Return (X, Y) of the center of cell containing provided text 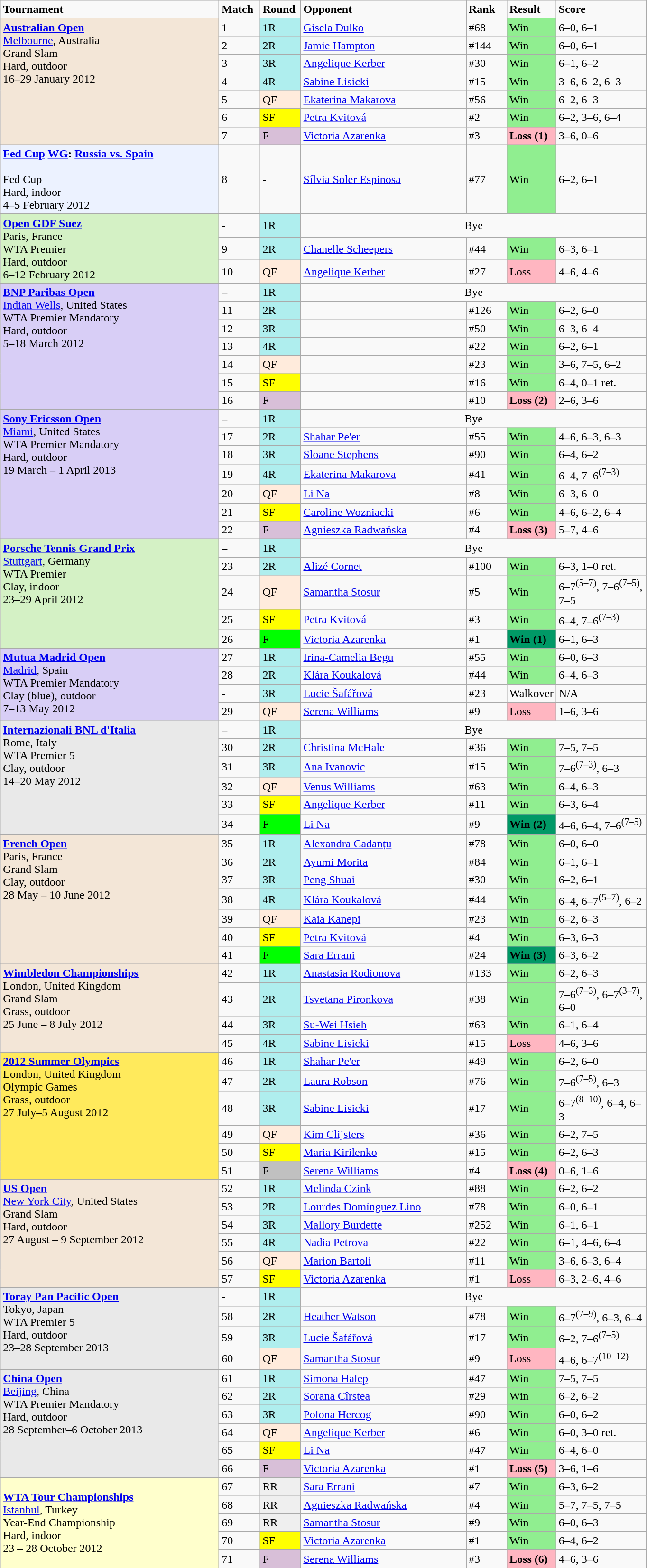
Lourdes Domínguez Lino (383, 1207)
#133 (486, 973)
Christina McHale (383, 747)
11 (240, 310)
6–7(8–10), 6–4, 6–3 (601, 1109)
#77 (486, 179)
49 (240, 1134)
5 (240, 100)
#68 (486, 28)
Mallory Burdette (383, 1225)
Win (3) (532, 955)
Porsche Tennis Grand Prix Stuttgart, GermanyWTA PremierClay, indoor23–29 April 2012 (110, 594)
16 (240, 401)
69 (240, 1522)
46 (240, 1061)
6–2, 7–5 (601, 1134)
56 (240, 1261)
12 (240, 329)
1–6, 3–6 (601, 711)
Gisela Dulko (383, 28)
7–6(7–3), 6–3 (601, 767)
65 (240, 1450)
Laura Robson (383, 1081)
Ana Ivanovic (383, 767)
8 (240, 179)
#56 (486, 100)
#50 (486, 329)
63 (240, 1414)
6–0, 6–0 (601, 844)
6–4, 6–7(5–7), 6–2 (601, 900)
47 (240, 1081)
6–3, 6–3 (601, 937)
52 (240, 1189)
31 (240, 767)
64 (240, 1432)
3–6, 1–6 (601, 1468)
3–6, 6–3, 6–4 (601, 1261)
6–2, 3–6, 6–4 (601, 118)
Loss (1) (532, 136)
39 (240, 919)
#252 (486, 1225)
70 (240, 1540)
6–3, 6–1 (601, 248)
Fed Cup WG: Russia vs. Spain Fed Cup Hard, indoor 4–5 February 2012 (110, 179)
Nadia Petrova (383, 1243)
10 (240, 272)
7 (240, 136)
24 (240, 592)
57 (240, 1279)
#49 (486, 1061)
Win (2) (532, 824)
#16 (486, 383)
6–0, 6–2 (601, 1414)
#7 (486, 1486)
6–1, 4–6, 6–4 (601, 1243)
6–1, 6–4 (601, 1025)
20 (240, 494)
#24 (486, 955)
US Open New York City, United StatesGrand SlamHard, outdoor27 August – 9 September 2012 (110, 1234)
3–6, 6–2, 6–3 (601, 82)
15 (240, 383)
Loss (4) (532, 1171)
27 (240, 657)
#2 (486, 118)
Alexandra Cadanțu (383, 844)
7–6(7–3), 6–7(3–7), 6–0 (601, 999)
14 (240, 365)
6–0, 3–0 ret. (601, 1432)
Match (240, 9)
Su-Wei Hsieh (383, 1025)
59 (240, 1338)
6–1, 6–2 (601, 64)
6–7(5–7), 7–6(7–5), 7–5 (601, 592)
5–7, 7–5, 7–5 (601, 1504)
6–4, 6–0 (601, 1450)
WTA Tour Championships Istanbul, TurkeyYear-End ChampionshipHard, indoor23 – 28 October 2012 (110, 1522)
6 (240, 118)
6–3, 2–6, 4–6 (601, 1279)
71 (240, 1559)
Mutua Madrid Open Madrid, SpainWTA Premier MandatoryClay (blue), outdoor7–13 May 2012 (110, 684)
32 (240, 787)
#76 (486, 1081)
Chanelle Scheepers (383, 248)
Maria Kirilenko (383, 1153)
Loss (6) (532, 1559)
66 (240, 1468)
44 (240, 1025)
50 (240, 1153)
3–6, 7–5, 6–2 (601, 365)
BNP Paribas Open Indian Wells, United StatesWTA Premier MandatoryHard, outdoor5–18 March 2012 (110, 346)
2012 Summer Olympics London, United KingdomOlympic GamesGrass, outdoor27 July–5 August 2012 (110, 1116)
3 (240, 64)
17 (240, 437)
26 (240, 639)
Wimbledon Championships London, United KingdomGrand SlamGrass, outdoor25 June – 8 July 2012 (110, 1009)
21 (240, 512)
Irina-Camelia Begu (383, 657)
4–6, 6–4, 7–6(7–5) (601, 824)
42 (240, 973)
#5 (486, 592)
Heather Watson (383, 1316)
6–3, 1–0 ret. (601, 566)
53 (240, 1207)
#88 (486, 1189)
13 (240, 347)
Sorana Cîrstea (383, 1396)
19 (240, 474)
Sony Ericsson Open Miami, United StatesWTA Premier MandatoryHard, outdoor19 March – 1 April 2013 (110, 474)
Open GDF Suez Paris, FranceWTA PremierHard, outdoor6–12 February 2012 (110, 248)
22 (240, 530)
Tournament (110, 9)
#29 (486, 1396)
Caroline Wozniacki (383, 512)
2 (240, 46)
2–6, 3–6 (601, 401)
Result (532, 9)
25 (240, 619)
Tsvetana Pironkova (383, 999)
23 (240, 566)
#38 (486, 999)
6–1, 6–3 (601, 639)
Walkover (532, 693)
6–2, 7–6(7–5) (601, 1338)
4–6, 6–3, 6–3 (601, 437)
6–7(7–9), 6–3, 6–4 (601, 1316)
Melinda Czink (383, 1189)
Polona Hercog (383, 1414)
#41 (486, 474)
40 (240, 937)
Alizé Cornet (383, 566)
#84 (486, 862)
29 (240, 711)
54 (240, 1225)
Ayumi Morita (383, 862)
Venus Williams (383, 787)
1 (240, 28)
Rank (486, 9)
Sloane Stephens (383, 455)
Round (280, 9)
48 (240, 1109)
4–6, 4–6 (601, 272)
6–3, 6–0 (601, 494)
French Open Paris, FranceGrand SlamClay, outdoor28 May – 10 June 2012 (110, 900)
36 (240, 862)
67 (240, 1486)
55 (240, 1243)
5–7, 4–6 (601, 530)
0–6, 1–6 (601, 1171)
28 (240, 675)
34 (240, 824)
61 (240, 1378)
N/A (601, 693)
62 (240, 1396)
#100 (486, 566)
68 (240, 1504)
7–6(7–5), 6–3 (601, 1081)
Jamie Hampton (383, 46)
Anastasia Rodionova (383, 973)
Kim Clijsters (383, 1134)
38 (240, 900)
Loss (3) (532, 530)
Loss (5) (532, 1468)
#8 (486, 494)
4 (240, 82)
6–4, 0–1 ret. (601, 383)
Internazionali BNL d'Italia Rome, ItalyWTA Premier 5Clay, outdoor14–20 May 2012 (110, 778)
51 (240, 1171)
3–6, 0–6 (601, 136)
Simona Halep (383, 1378)
60 (240, 1359)
Loss (2) (532, 401)
Sílvia Soler Espinosa (383, 179)
Win (1) (532, 639)
China OpenBeijing, ChinaWTA Premier MandatoryHard, outdoor28 September–6 October 2013 (110, 1423)
#27 (486, 272)
Marion Bartoli (383, 1261)
Kaia Kanepi (383, 919)
58 (240, 1316)
Opponent (383, 9)
4–6, 6–2, 6–4 (601, 512)
33 (240, 805)
Peng Shuai (383, 880)
#10 (486, 401)
4–6, 6–7(10–12) (601, 1359)
Toray Pan Pacific OpenTokyo, JapanWTA Premier 5Hard, outdoor23–28 September 2013 (110, 1329)
9 (240, 248)
43 (240, 999)
Score (601, 9)
35 (240, 844)
45 (240, 1043)
41 (240, 955)
37 (240, 880)
#126 (486, 310)
#144 (486, 46)
18 (240, 455)
Australian Open Melbourne, AustraliaGrand SlamHard, outdoor16–29 January 2012 (110, 82)
30 (240, 747)
